Output the (X, Y) coordinate of the center of the cell containing the given text.  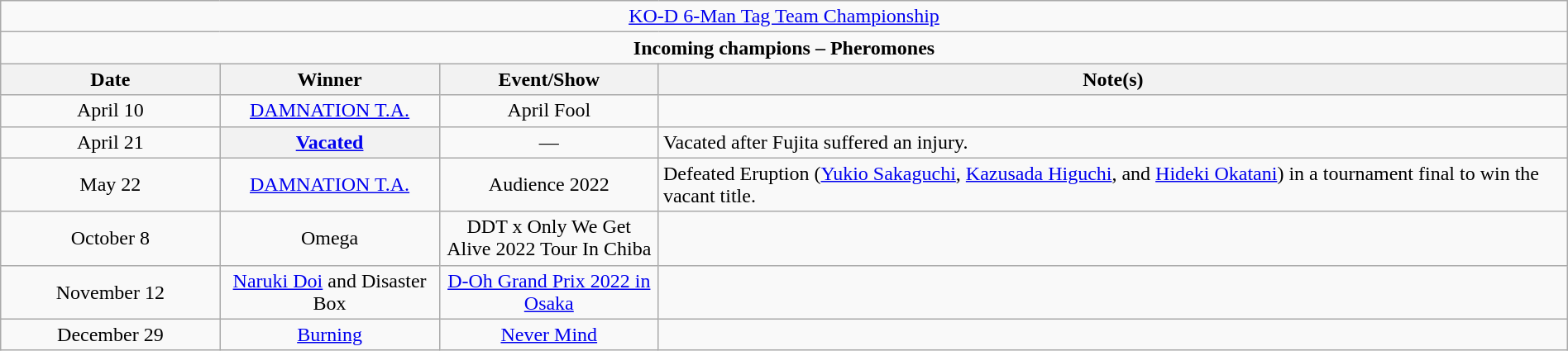
Vacated (329, 142)
November 12 (111, 292)
April Fool (549, 111)
Event/Show (549, 79)
— (549, 142)
Vacated after Fujita suffered an injury. (1113, 142)
Burning (329, 334)
DDT x Only We Get Alive 2022 Tour In Chiba (549, 238)
Date (111, 79)
April 21 (111, 142)
Omega (329, 238)
KO-D 6-Man Tag Team Championship (784, 17)
Audience 2022 (549, 185)
Incoming champions – Pheromones (784, 48)
April 10 (111, 111)
Defeated Eruption (Yukio Sakaguchi, Kazusada Higuchi, and Hideki Okatani) in a tournament final to win the vacant title. (1113, 185)
October 8 (111, 238)
May 22 (111, 185)
Naruki Doi and Disaster Box (329, 292)
Note(s) (1113, 79)
Winner (329, 79)
D-Oh Grand Prix 2022 in Osaka (549, 292)
Never Mind (549, 334)
December 29 (111, 334)
